Return (X, Y) of the center of cell containing provided text 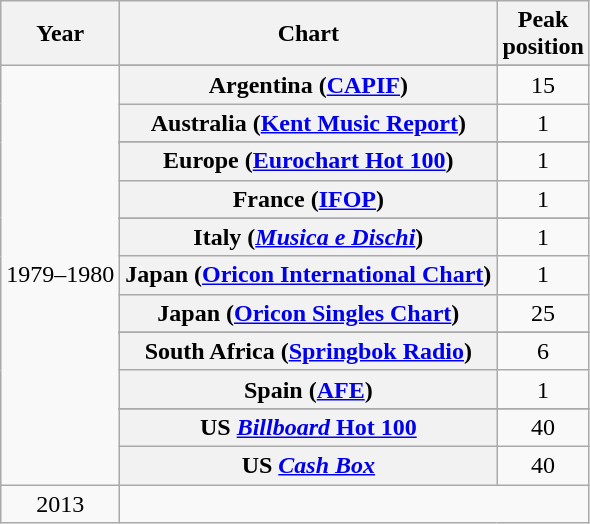
Japan (Oricon International Chart) (308, 275)
25 (543, 313)
France (IFOP) (308, 199)
Chart (308, 34)
US Billboard Hot 100 (308, 427)
Year (60, 34)
6 (543, 351)
Argentina (CAPIF) (308, 85)
US Cash Box (308, 465)
Peakposition (543, 34)
Spain (AFE) (308, 389)
South Africa (Springbok Radio) (308, 351)
2013 (60, 503)
15 (543, 85)
Australia (Kent Music Report) (308, 123)
Japan (Oricon Singles Chart) (308, 313)
Europe (Eurochart Hot 100) (308, 161)
1979–1980 (60, 276)
Italy (Musica e Dischi) (308, 237)
